Identify which cell holds the provided text, then report its [x, y] central coordinate. 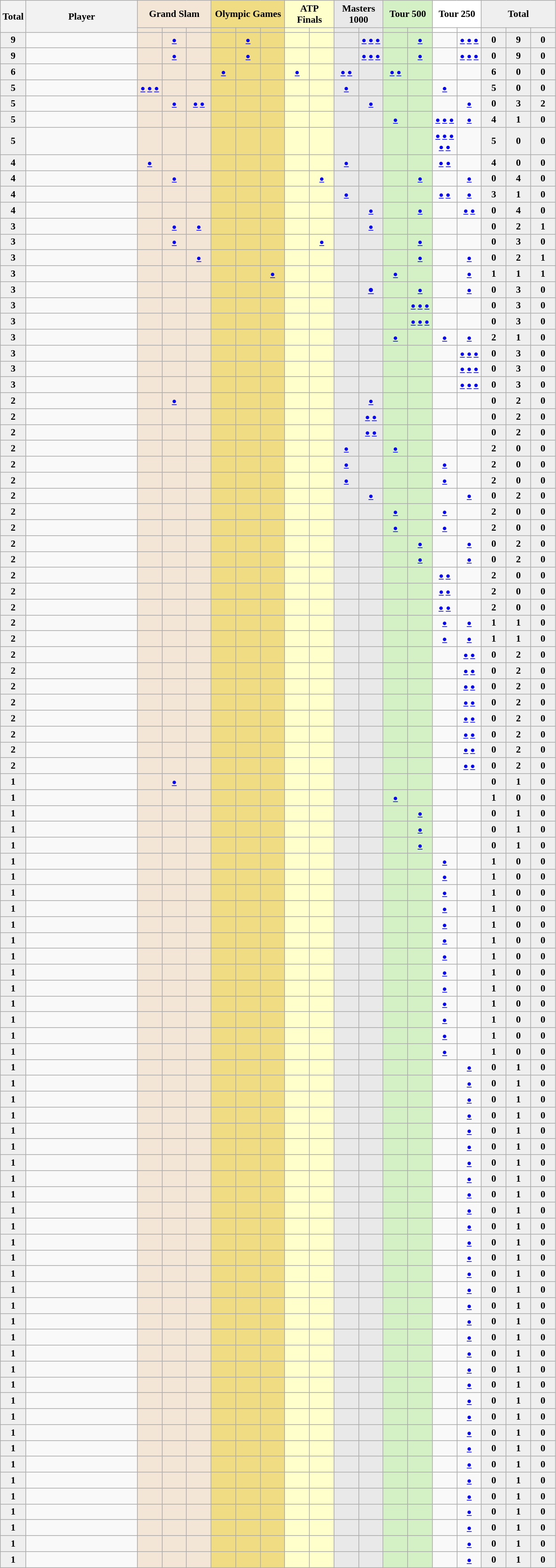
Olympic Games [248, 14]
Tour 250 [457, 14]
Player [82, 16]
ATP Finals [309, 14]
Grand Slam [174, 14]
Masters 1000 [358, 14]
● ● ● ● ● [445, 141]
Tour 500 [408, 14]
